Locate the cell with the specified text and output its (x, y) center coordinate. 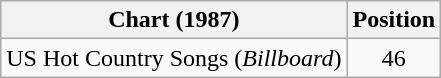
Chart (1987) (174, 20)
US Hot Country Songs (Billboard) (174, 58)
46 (394, 58)
Position (394, 20)
